Capture the cell that displays the provided text and extract its [x, y] central coordinate. 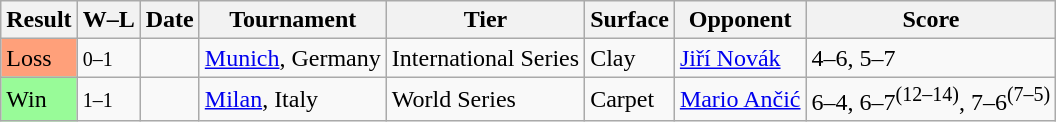
Win [39, 100]
4–6, 5–7 [931, 58]
Tier [485, 20]
Carpet [630, 100]
W–L [108, 20]
0–1 [108, 58]
Score [931, 20]
Loss [39, 58]
Tournament [292, 20]
World Series [485, 100]
Munich, Germany [292, 58]
Jiří Novák [740, 58]
International Series [485, 58]
Milan, Italy [292, 100]
6–4, 6–7(12–14), 7–6(7–5) [931, 100]
Clay [630, 58]
Result [39, 20]
Mario Ančić [740, 100]
Surface [630, 20]
Opponent [740, 20]
1–1 [108, 100]
Date [170, 20]
